Extract the (x, y) coordinate from the center of the cell holding the provided text.  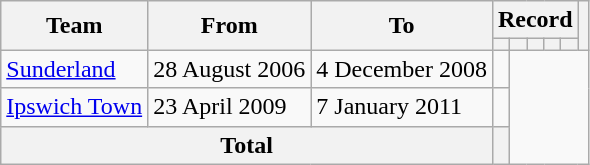
Sunderland (74, 69)
To (402, 26)
7 January 2011 (402, 107)
4 December 2008 (402, 69)
23 April 2009 (230, 107)
Total (247, 145)
Record (535, 20)
28 August 2006 (230, 69)
Ipswich Town (74, 107)
From (230, 26)
Team (74, 26)
